Detect which cell encompasses the target text, then output its (x, y) center coordinate. 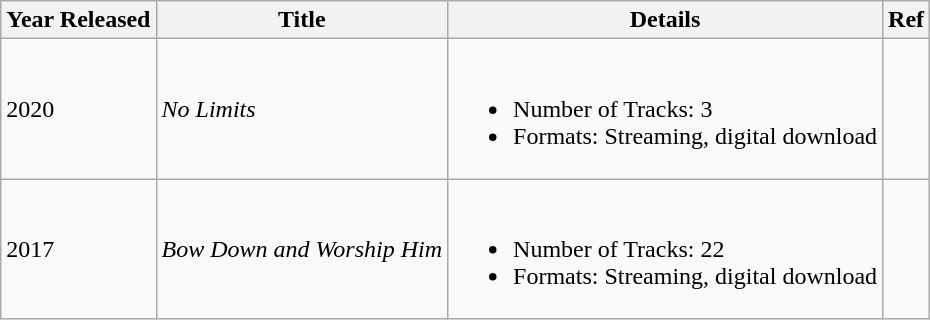
Title (302, 20)
Number of Tracks: 3Formats: Streaming, digital download (666, 109)
Details (666, 20)
Year Released (78, 20)
2017 (78, 249)
Ref (906, 20)
No Limits (302, 109)
2020 (78, 109)
Bow Down and Worship Him (302, 249)
Number of Tracks: 22Formats: Streaming, digital download (666, 249)
